Return the [x, y] coordinate for the center point of the cell that contains the specified text.  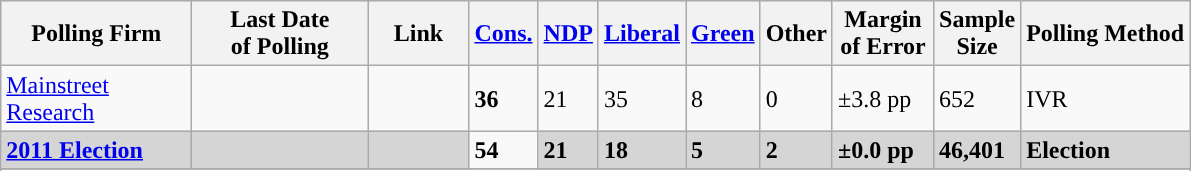
35 [642, 98]
652 [978, 98]
±3.8 pp [882, 98]
±0.0 pp [882, 150]
Green [724, 34]
2 [796, 150]
Other [796, 34]
46,401 [978, 150]
8 [724, 98]
0 [796, 98]
IVR [1106, 98]
Marginof Error [882, 34]
NDP [568, 34]
Last Dateof Polling [280, 34]
Link [418, 34]
Polling Method [1106, 34]
5 [724, 150]
Polling Firm [96, 34]
SampleSize [978, 34]
36 [504, 98]
Cons. [504, 34]
18 [642, 150]
Election [1106, 150]
Liberal [642, 34]
54 [504, 150]
Mainstreet Research [96, 98]
2011 Election [96, 150]
